Identify which cell holds the provided text, then report its (X, Y) central coordinate. 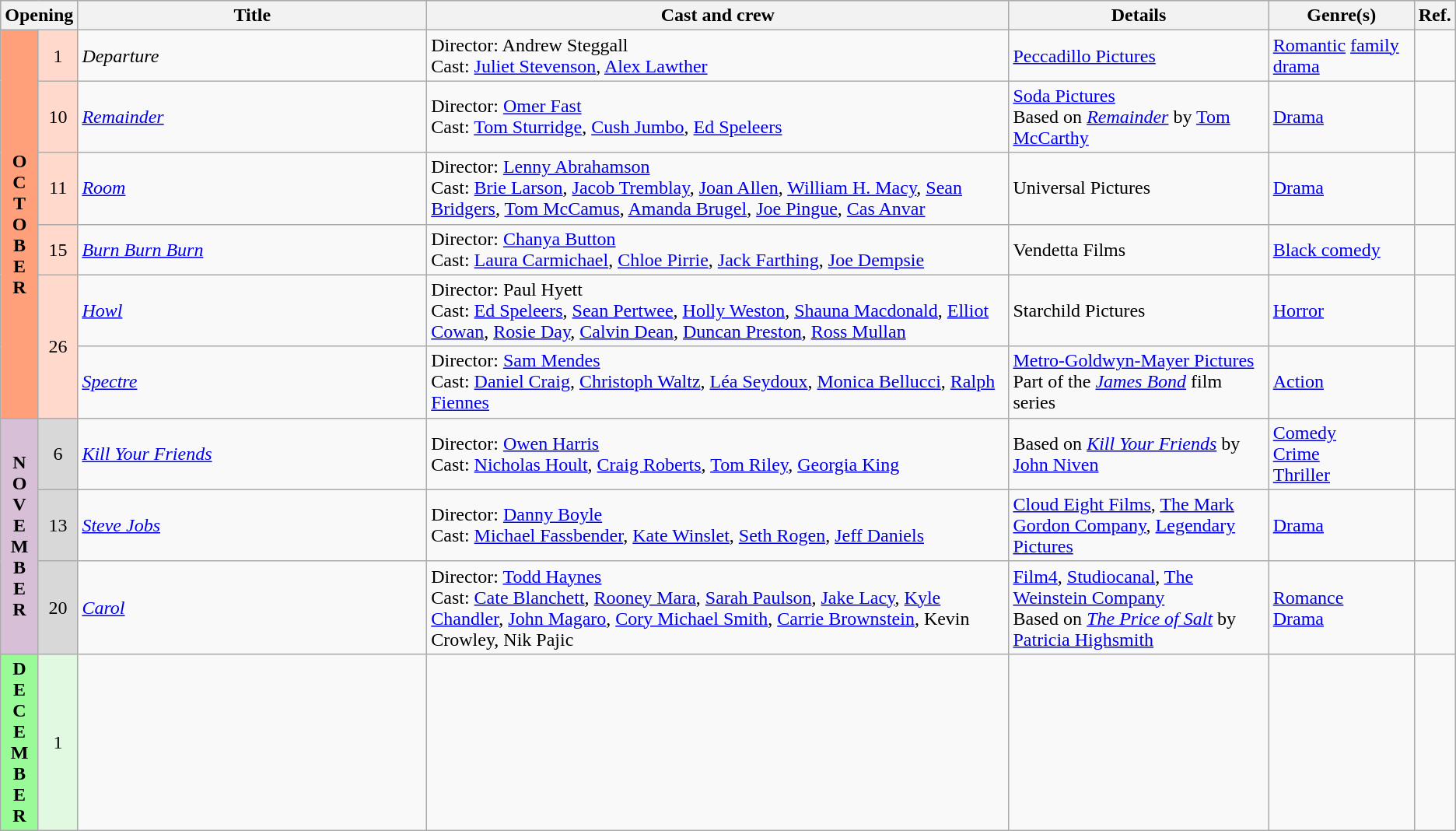
Director: Chanya Button Cast: Laura Carmichael, Chloe Pirrie, Jack Farthing, Joe Dempsie (718, 249)
Comedy Crime Thriller (1341, 454)
Peccadillo Pictures (1139, 56)
Kill Your Friends (252, 454)
Remainder (252, 117)
Burn Burn Burn (252, 249)
6 (58, 454)
Ref. (1434, 16)
26 (58, 346)
Starchild Pictures (1139, 310)
Vendetta Films (1139, 249)
Director: Andrew Steggall Cast: Juliet Stevenson, Alex Lawther (718, 56)
Howl (252, 310)
15 (58, 249)
Steve Jobs (252, 525)
Black comedy (1341, 249)
Director: Owen Harris Cast: Nicholas Hoult, Craig Roberts, Tom Riley, Georgia King (718, 454)
Romance Drama (1341, 607)
Opening (39, 16)
Room (252, 188)
Spectre (252, 382)
DECEMBER (20, 742)
Director: Omer Fast Cast: Tom Sturridge, Cush Jumbo, Ed Speleers (718, 117)
Action (1341, 382)
Cast and crew (718, 16)
Universal Pictures (1139, 188)
Film4, Studiocanal, The Weinstein CompanyBased on The Price of Salt by Patricia Highsmith (1139, 607)
Carol (252, 607)
Soda Pictures Based on Remainder by Tom McCarthy (1139, 117)
Title (252, 16)
Horror (1341, 310)
Genre(s) (1341, 16)
OCTOBER (20, 224)
Director: Sam Mendes Cast: Daniel Craig, Christoph Waltz, Léa Seydoux, Monica Bellucci, Ralph Fiennes (718, 382)
NOVEMBER (20, 535)
13 (58, 525)
Departure (252, 56)
10 (58, 117)
Details (1139, 16)
20 (58, 607)
Based on Kill Your Friends by John Niven (1139, 454)
Romantic family drama (1341, 56)
11 (58, 188)
Cloud Eight Films, The Mark Gordon Company, Legendary Pictures (1139, 525)
Director: Danny BoyleCast: Michael Fassbender, Kate Winslet, Seth Rogen, Jeff Daniels (718, 525)
Metro-Goldwyn-Mayer Pictures Part of the James Bond film series (1139, 382)
